Capture the cell that displays the provided text and extract its [X, Y] central coordinate. 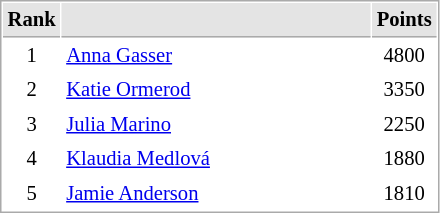
Klaudia Medlová [216, 158]
3350 [404, 90]
5 [32, 194]
2250 [404, 124]
Julia Marino [216, 124]
2 [32, 90]
3 [32, 124]
Points [404, 20]
Rank [32, 20]
1880 [404, 158]
4800 [404, 56]
Anna Gasser [216, 56]
4 [32, 158]
Katie Ormerod [216, 90]
Jamie Anderson [216, 194]
1 [32, 56]
1810 [404, 194]
